Find where the given text appears and provide that cell's center as [x, y] coordinate. 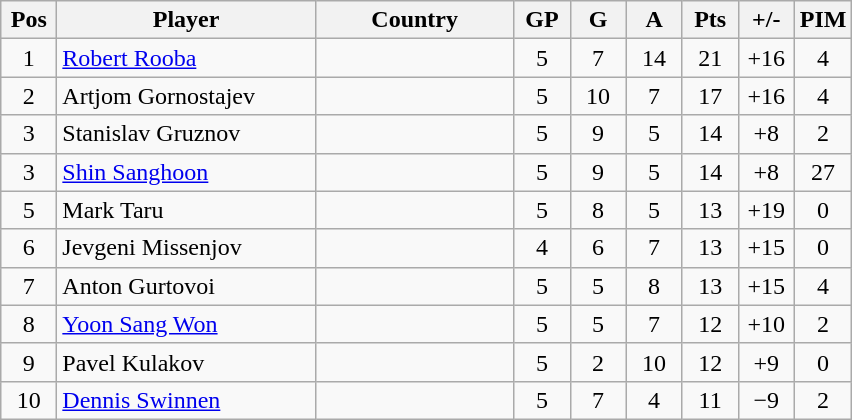
+10 [766, 324]
+9 [766, 362]
GP [542, 20]
Player [186, 20]
Jevgeni Missenjov [186, 248]
A [654, 20]
Pavel Kulakov [186, 362]
Shin Sanghoon [186, 172]
27 [823, 172]
Dennis Swinnen [186, 400]
Robert Rooba [186, 58]
21 [710, 58]
Yoon Sang Won [186, 324]
+/- [766, 20]
11 [710, 400]
Pos [29, 20]
Pts [710, 20]
PIM [823, 20]
Anton Gurtovoi [186, 286]
Stanislav Gruznov [186, 134]
−9 [766, 400]
Mark Taru [186, 210]
1 [29, 58]
G [598, 20]
+19 [766, 210]
17 [710, 96]
Country [414, 20]
Artjom Gornostajev [186, 96]
